Identify which cell holds the provided text, then report its (x, y) central coordinate. 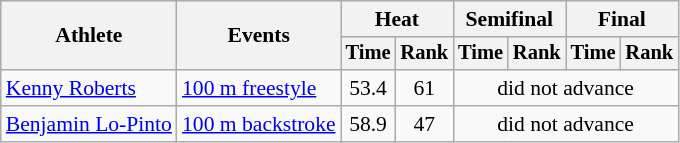
Athlete (89, 36)
Kenny Roberts (89, 88)
Final (622, 19)
61 (424, 88)
100 m backstroke (259, 124)
100 m freestyle (259, 88)
58.9 (368, 124)
Semifinal (509, 19)
Benjamin Lo-Pinto (89, 124)
Events (259, 36)
53.4 (368, 88)
Heat (397, 19)
47 (424, 124)
